Detect which cell encompasses the target text, then output its [X, Y] center coordinate. 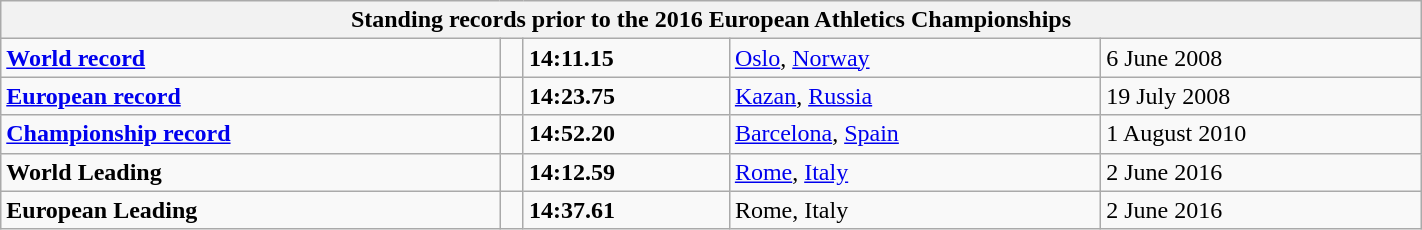
World Leading [250, 172]
Kazan, Russia [914, 96]
Standing records prior to the 2016 European Athletics Championships [711, 20]
19 July 2008 [1262, 96]
14:23.75 [626, 96]
6 June 2008 [1262, 58]
Championship record [250, 134]
European record [250, 96]
14:11.15 [626, 58]
14:12.59 [626, 172]
14:37.61 [626, 210]
World record [250, 58]
European Leading [250, 210]
Barcelona, Spain [914, 134]
14:52.20 [626, 134]
Oslo, Norway [914, 58]
1 August 2010 [1262, 134]
